From the cell containing the given text, extract its center point as (X, Y) coordinate. 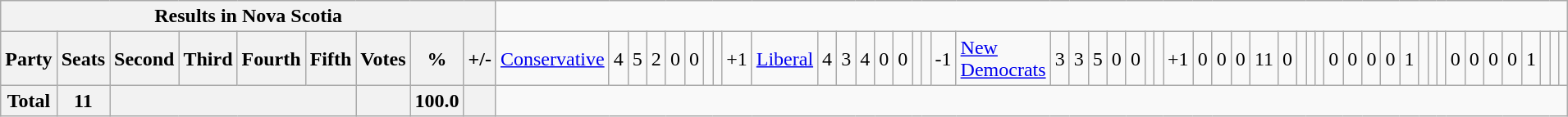
Second (144, 59)
% (437, 59)
2 (656, 59)
Liberal (784, 59)
Party (29, 59)
Seats (83, 59)
Total (29, 101)
Votes (383, 59)
-1 (944, 59)
Third (208, 59)
Fifth (331, 59)
100.0 (437, 101)
Conservative (552, 59)
Fourth (271, 59)
New Democrats (1003, 59)
Results in Nova Scotia (249, 16)
+/- (479, 59)
